Capture the cell that displays the provided text and extract its (X, Y) central coordinate. 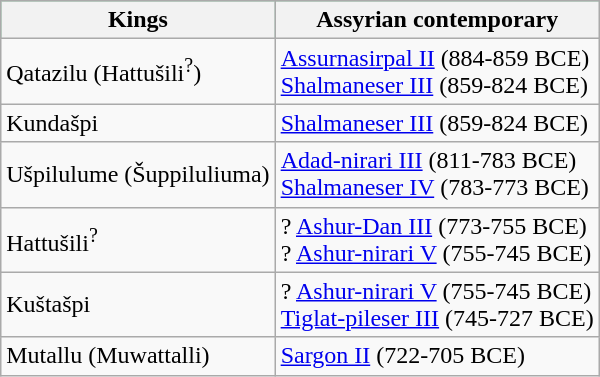
? Ashur-Dan III (773-755 BCE) ? Ashur-nirari V (755-745 BCE) (437, 240)
Ušpilulume (Šuppiluliuma) (138, 174)
Shalmaneser III (859-824 BCE) (437, 123)
Hattušili? (138, 240)
Assurnasirpal II (884-859 BCE)Shalmaneser III (859-824 BCE) (437, 72)
Kundašpi (138, 123)
Assyrian contemporary (437, 20)
? Ashur-nirari V (755-745 BCE)Tiglat-pileser III (745-727 BCE) (437, 304)
Kuštašpi (138, 304)
Qatazilu (Hattušili?) (138, 72)
Kings (138, 20)
Mutallu (Muwattalli) (138, 356)
Adad-nirari III (811-783 BCE)Shalmaneser IV (783-773 BCE) (437, 174)
Sargon II (722-705 BCE) (437, 356)
